Identify which cell holds the provided text, then report its (X, Y) central coordinate. 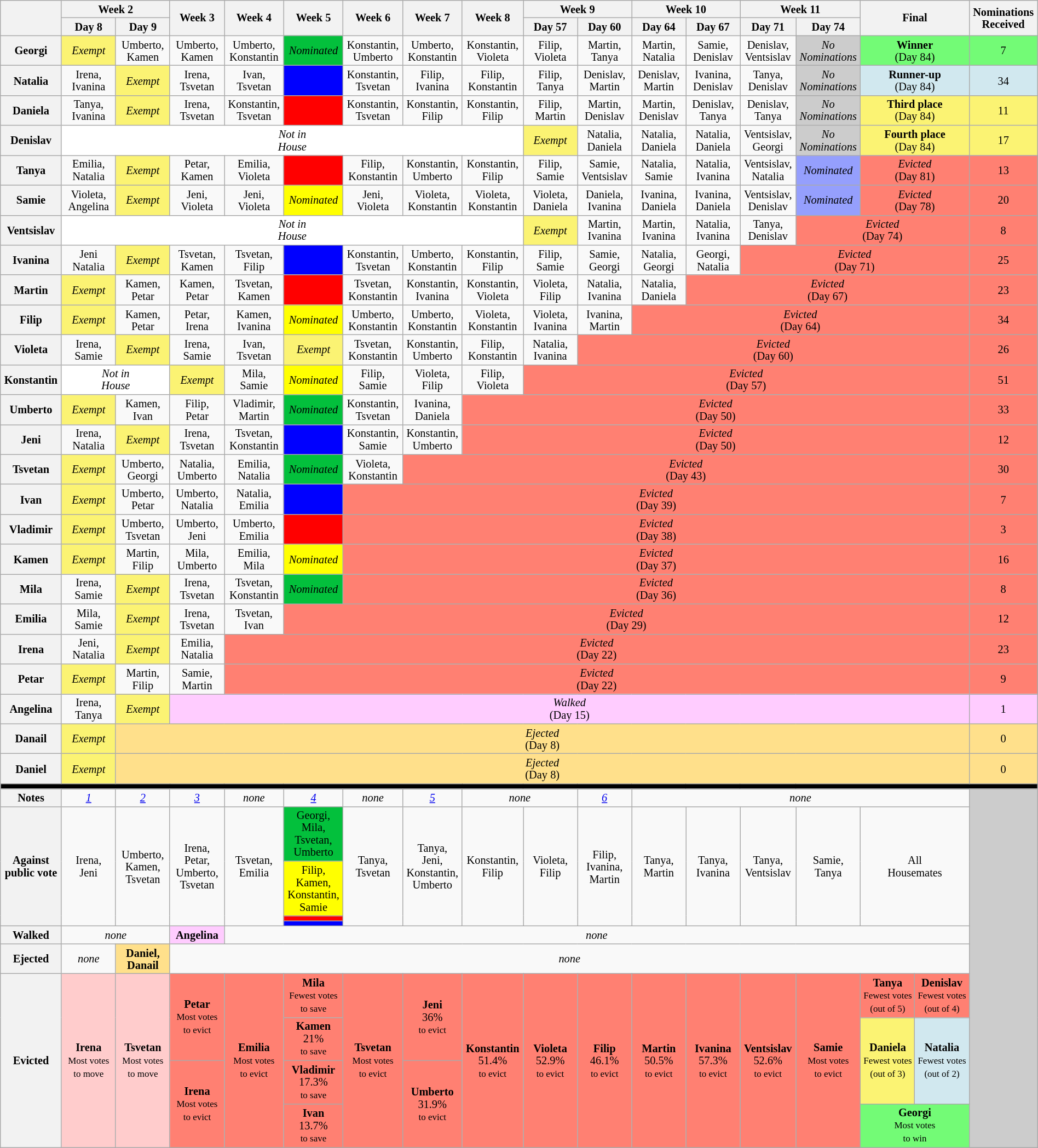
Jeni,Natalia (89, 649)
17 (1003, 140)
Georgi,Mila,Tsvetan,Umberto (313, 834)
Filip,Martin (551, 111)
Week 11 (800, 9)
Walked (31, 935)
2 (142, 798)
Umberto,Petar (142, 499)
Evicted(Day 78) (915, 200)
4 (313, 798)
Week 2 (116, 9)
Denislav,Ventsislav (768, 50)
Samie,Martin (197, 679)
Kamen (31, 559)
Week 10 (686, 9)
Tsvetan,Filip (254, 259)
Evicted(Day 71) (855, 259)
Ivanina (31, 259)
Umberto (31, 409)
Vladimir (31, 529)
NataliaFewest votes(out of 2) (942, 1060)
Martin50.5%to evict (659, 1060)
20 (1003, 200)
Tanya,Martin (659, 866)
Petar (31, 679)
Umberto,Emilia (254, 529)
Mila,Umberto (197, 559)
Tsvetan,Ivan (254, 619)
Daniela,Ivanina (604, 200)
Evicted(Day 43) (685, 470)
Irena,Ivanina (89, 80)
Week 7 (432, 18)
Evicted(Day 60) (773, 349)
Jeni (31, 439)
TsvetanMost votesto move (142, 1060)
Evicted(Day 37) (656, 559)
Ventsislav (31, 230)
Irena (31, 649)
Natalia,Samie (659, 170)
Daniel,Danail (142, 959)
13 (1003, 170)
Irena,Tanya (89, 708)
Samie,Ventsislav (604, 170)
Notes (31, 798)
Tanya,Tsvetan (373, 866)
DenislavFewest votes(out of 4) (942, 995)
NominationsReceived (1003, 18)
Evicted(Day 64) (800, 320)
Week 3 (197, 18)
Konstantin51.4%to evict (493, 1060)
Tsvetan,Emilia (254, 866)
30 (1003, 470)
Evicted(Day 57) (747, 380)
Fourth place(Day 84) (915, 140)
Ivan13.7%to save (313, 1126)
Violeta,Daniela (551, 200)
Day 8 (89, 26)
Evicted(Day 74) (883, 230)
Martin,Tanya (604, 50)
Ventsislav,Natalia (768, 170)
Natalia (31, 80)
Day 57 (551, 26)
Ivanina,Martin (604, 320)
Tsvetan (31, 470)
Ventsislav52.6%to evict (768, 1060)
AllHousemates (915, 866)
Filip,Tanya (551, 80)
Day 9 (142, 26)
Emilia,Mila (254, 559)
Filip,Petar (197, 409)
Emilia (31, 619)
25 (1003, 259)
Denislav (31, 140)
Evicted(Day 67) (828, 290)
Natalia,Georgi (659, 259)
6 (604, 798)
Tanya,Jeni,Konstantin,Umberto (432, 866)
PetarMost votesto evict (197, 1017)
Irena,Jeni (89, 866)
Day 71 (768, 26)
Natalia,Umberto (197, 470)
Filip,Kamen,Konstantin,Samie (313, 889)
Mila (31, 589)
11 (1003, 111)
Againstpublic vote (31, 866)
Filip,Ivanina,Martin (604, 866)
DanielaFewest votes(out of 3) (888, 1060)
MilaFewest votesto save (313, 995)
Violeta,Angelina (89, 200)
Day 74 (828, 26)
Violeta,Ivanina (551, 320)
Week 4 (254, 18)
Evicted(Day 38) (656, 529)
TanyaFewest votes(out of 5) (888, 995)
Final (915, 18)
Evicted(Day 81) (915, 170)
Ivanina57.3%to evict (713, 1060)
Week 8 (493, 18)
Tanya,Ventsislav (768, 866)
Samie,Denislav (713, 50)
Evicted(Day 36) (656, 589)
Kamen,Ivan (142, 409)
Petar,Irena (197, 320)
Walked(Day 15) (569, 708)
Day 67 (713, 26)
Konstantin,Ivanina (432, 290)
GeorgiMost votesto win (915, 1126)
Umberto31.9%to evict (432, 1104)
Konstantin (31, 380)
JeniNatalia (89, 259)
Umberto,Tsvetan (142, 529)
Day 60 (604, 26)
Konstantin,Samie (373, 439)
TsvetanMost votesto evict (373, 1060)
IrenaMost votesto evict (197, 1104)
Third place(Day 84) (915, 111)
Ejected (31, 959)
IrenaMost votesto move (89, 1060)
Martin (31, 290)
Martin,Natalia (659, 50)
Violeta (31, 349)
Samie (31, 200)
Winner(Day 84) (915, 50)
Umberto,Georgi (142, 470)
Umberto,Natalia (197, 499)
Ivanina,Denislav (713, 80)
Irena,Petar,Umberto,Tsvetan (197, 866)
Petar,Kamen (197, 170)
Jeni36%to evict (432, 1017)
Georgi,Natalia (713, 259)
Week 9 (578, 9)
Samie,Tanya (828, 866)
16 (1003, 559)
Filip,Ivanina (432, 80)
26 (1003, 349)
Filip (31, 320)
SamieMost votesto evict (828, 1060)
Emilia,Violeta (254, 170)
Georgi (31, 50)
5 (432, 798)
51 (1003, 380)
Kamen,Ivanina (254, 320)
Evicted(Day 29) (626, 619)
Irena,Natalia (89, 439)
Umberto,Jeni (197, 529)
Filip46.1%to evict (604, 1060)
EmiliaMost votesto evict (254, 1060)
Day 64 (659, 26)
Evicted (31, 1060)
Natalia,Emilia (254, 499)
Danail (31, 739)
9 (1003, 679)
Ventsislav,Denislav (768, 200)
Week 6 (373, 18)
Vladimir17.3%to save (313, 1082)
Daniel (31, 769)
Daniela (31, 111)
33 (1003, 409)
Ivan (31, 499)
Ventsislav,Georgi (768, 140)
Violeta52.9%to evict (551, 1060)
Vladimir,Martin (254, 409)
Evicted(Day 39) (656, 499)
Runner-up(Day 84) (915, 80)
Tanya (31, 170)
Week 5 (313, 18)
Umberto,Kamen,Tsvetan (142, 866)
Samie,Georgi (604, 259)
Kamen21%to save (313, 1039)
